Provide the (X, Y) coordinate of the cell's center where the given text is located.  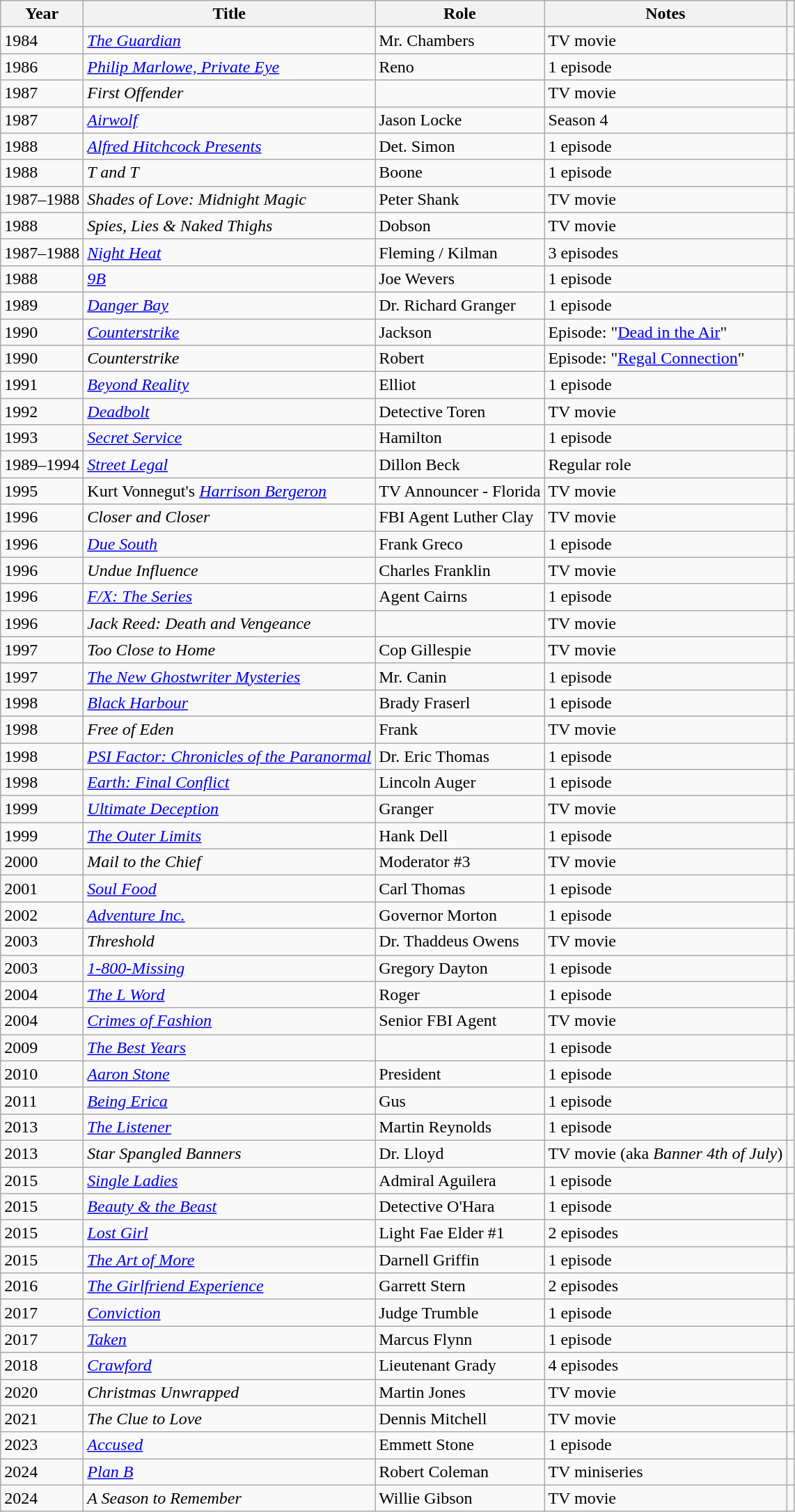
Hamilton (459, 438)
Mr. Chambers (459, 40)
2002 (42, 915)
The Guardian (230, 40)
The Clue to Love (230, 1419)
Plan B (230, 1472)
The Listener (230, 1127)
Martin Jones (459, 1392)
Peter Shank (459, 199)
Mail to the Chief (230, 862)
Regular role (666, 465)
Year (42, 14)
Detective O'Hara (459, 1207)
Light Fae Elder #1 (459, 1233)
Robert (459, 359)
Emmett Stone (459, 1445)
Brady Fraserl (459, 703)
Judge Trumble (459, 1313)
2009 (42, 1047)
The Best Years (230, 1047)
TV Announcer - Florida (459, 491)
Jackson (459, 332)
Secret Service (230, 438)
Role (459, 14)
Crawford (230, 1366)
F/X: The Series (230, 597)
Kurt Vonnegut's Harrison Bergeron (230, 491)
Christmas Unwrapped (230, 1392)
Title (230, 14)
Jason Locke (459, 120)
1-800-Missing (230, 968)
1986 (42, 67)
Adventure Inc. (230, 915)
Single Ladies (230, 1180)
Philip Marlowe, Private Eye (230, 67)
Lost Girl (230, 1233)
Too Close to Home (230, 650)
1989 (42, 305)
Beyond Reality (230, 385)
Charles Franklin (459, 570)
Joe Wevers (459, 279)
Street Legal (230, 465)
Soul Food (230, 889)
Darnell Griffin (459, 1260)
TV miniseries (666, 1472)
Closer and Closer (230, 517)
Lincoln Auger (459, 783)
2000 (42, 862)
Black Harbour (230, 703)
Earth: Final Conflict (230, 783)
1993 (42, 438)
Conviction (230, 1313)
Det. Simon (459, 146)
Episode: "Dead in the Air" (666, 332)
Free of Eden (230, 729)
Agent Cairns (459, 597)
Star Spangled Banners (230, 1153)
Moderator #3 (459, 862)
Airwolf (230, 120)
TV movie (aka Banner 4th of July) (666, 1153)
Dennis Mitchell (459, 1419)
The L Word (230, 995)
Undue Influence (230, 570)
FBI Agent Luther Clay (459, 517)
1984 (42, 40)
4 episodes (666, 1366)
President (459, 1074)
Jack Reed: Death and Vengeance (230, 623)
Dr. Thaddeus Owens (459, 942)
PSI Factor: Chronicles of the Paranormal (230, 756)
Willie Gibson (459, 1498)
2018 (42, 1366)
1991 (42, 385)
3 episodes (666, 252)
The Girlfriend Experience (230, 1286)
Dobson (459, 226)
Episode: "Regal Connection" (666, 359)
Notes (666, 14)
Danger Bay (230, 305)
The Outer Limits (230, 836)
2010 (42, 1074)
2021 (42, 1419)
2023 (42, 1445)
Accused (230, 1445)
2020 (42, 1392)
Lieutenant Grady (459, 1366)
Detective Toren (459, 412)
Beauty & the Beast (230, 1207)
Robert Coleman (459, 1472)
Cop Gillespie (459, 650)
A Season to Remember (230, 1498)
Gus (459, 1100)
Admiral Aguilera (459, 1180)
Dr. Richard Granger (459, 305)
2016 (42, 1286)
Senior FBI Agent (459, 1021)
Crimes of Fashion (230, 1021)
1992 (42, 412)
First Offender (230, 93)
Reno (459, 67)
Dr. Eric Thomas (459, 756)
Deadbolt (230, 412)
Dillon Beck (459, 465)
Alfred Hitchcock Presents (230, 146)
The New Ghostwriter Mysteries (230, 676)
Shades of Love: Midnight Magic (230, 199)
T and T (230, 173)
Night Heat (230, 252)
Gregory Dayton (459, 968)
Marcus Flynn (459, 1339)
Taken (230, 1339)
Being Erica (230, 1100)
Fleming / Kilman (459, 252)
Roger (459, 995)
Frank (459, 729)
Threshold (230, 942)
Governor Morton (459, 915)
Due South (230, 544)
The Art of More (230, 1260)
Garrett Stern (459, 1286)
Season 4 (666, 120)
1989–1994 (42, 465)
Elliot (459, 385)
Carl Thomas (459, 889)
Aaron Stone (230, 1074)
Frank Greco (459, 544)
2011 (42, 1100)
Spies, Lies & Naked Thighs (230, 226)
Mr. Canin (459, 676)
Martin Reynolds (459, 1127)
9B (230, 279)
Boone (459, 173)
Granger (459, 809)
Hank Dell (459, 836)
2001 (42, 889)
Ultimate Deception (230, 809)
1995 (42, 491)
Dr. Lloyd (459, 1153)
